Provide the (x, y) coordinate of the cell's center where the given text is located.  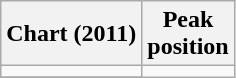
Peakposition (188, 34)
Chart (2011) (72, 34)
